Provide the (X, Y) coordinate of the cell's center where the given text is located.  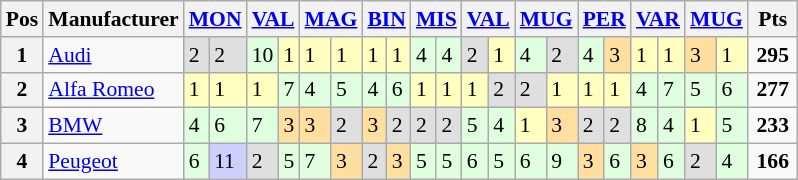
11 (228, 162)
295 (773, 55)
MIS (436, 19)
VAR (658, 19)
Pts (773, 19)
MAG (330, 19)
Audi (113, 55)
277 (773, 90)
Peugeot (113, 162)
Pos (22, 19)
Alfa Romeo (113, 90)
166 (773, 162)
9 (562, 162)
BMW (113, 126)
233 (773, 126)
Manufacturer (113, 19)
MON (216, 19)
10 (263, 55)
8 (644, 126)
PER (604, 19)
BIN (386, 19)
